Search for the cell housing the specified text and yield its (x, y) center coordinate. 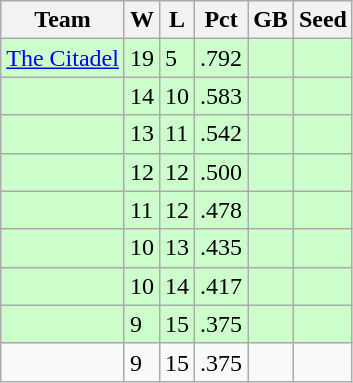
.500 (222, 172)
19 (142, 58)
L (178, 20)
The Citadel (63, 58)
GB (271, 20)
Seed (322, 20)
.792 (222, 58)
.417 (222, 286)
Team (63, 20)
W (142, 20)
.542 (222, 134)
.435 (222, 248)
.478 (222, 210)
.583 (222, 96)
5 (178, 58)
Pct (222, 20)
